Find where the given text appears and provide that cell's center as (X, Y) coordinate. 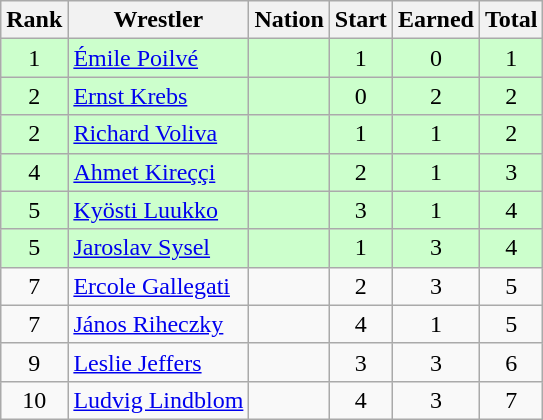
Earned (436, 20)
Jaroslav Sysel (158, 248)
János Riheczky (158, 324)
Ahmet Kireççi (158, 172)
Leslie Jeffers (158, 362)
Émile Poilvé (158, 58)
Total (511, 20)
Ludvig Lindblom (158, 400)
9 (34, 362)
10 (34, 400)
Start (360, 20)
Wrestler (158, 20)
Nation (289, 20)
Ercole Gallegati (158, 286)
6 (511, 362)
Rank (34, 20)
Richard Voliva (158, 134)
Kyösti Luukko (158, 210)
Ernst Krebs (158, 96)
